Determine the [X, Y] coordinate at the center of the cell enclosing the given text.  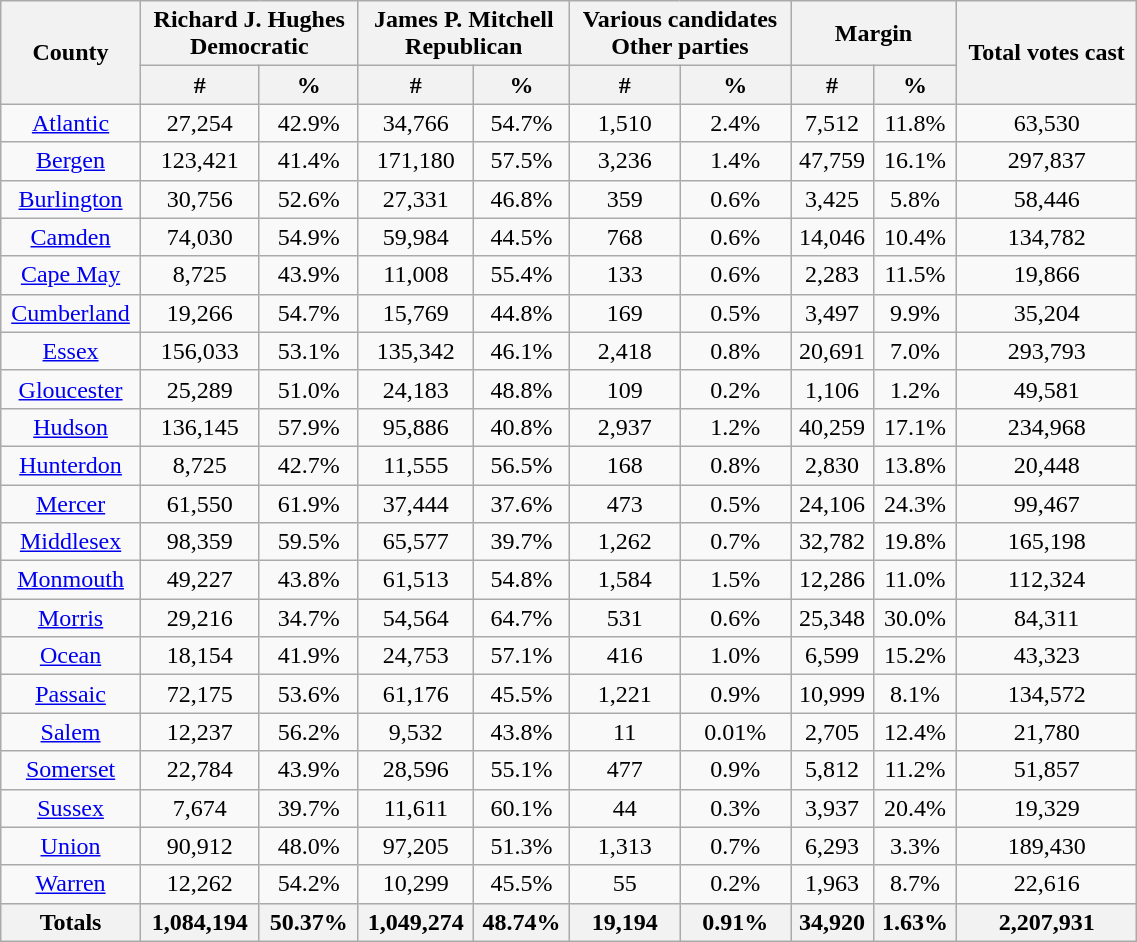
46.1% [521, 351]
135,342 [416, 351]
34,766 [416, 123]
168 [624, 465]
3,497 [832, 313]
165,198 [1046, 542]
11.2% [916, 770]
22,784 [200, 770]
Middlesex [71, 542]
41.9% [308, 656]
Union [71, 846]
19,329 [1046, 808]
25,289 [200, 389]
1,963 [832, 884]
171,180 [416, 161]
477 [624, 770]
42.7% [308, 465]
768 [624, 237]
15.2% [916, 656]
53.1% [308, 351]
43,323 [1046, 656]
189,430 [1046, 846]
Sussex [71, 808]
44.8% [521, 313]
30,756 [200, 199]
Morris [71, 618]
24.3% [916, 503]
54,564 [416, 618]
24,183 [416, 389]
12.4% [916, 732]
Burlington [71, 199]
51.3% [521, 846]
11.8% [916, 123]
2,418 [624, 351]
32,782 [832, 542]
136,145 [200, 427]
64.7% [521, 618]
1,084,194 [200, 922]
2.4% [736, 123]
50.37% [308, 922]
59,984 [416, 237]
Richard J. HughesDemocratic [249, 34]
Essex [71, 351]
Atlantic [71, 123]
8.7% [916, 884]
112,324 [1046, 580]
51.0% [308, 389]
2,830 [832, 465]
1,262 [624, 542]
11,008 [416, 275]
3.3% [916, 846]
97,205 [416, 846]
1,584 [624, 580]
Hudson [71, 427]
1,221 [624, 694]
0.91% [736, 922]
20,691 [832, 351]
65,577 [416, 542]
123,421 [200, 161]
Totals [71, 922]
6,293 [832, 846]
40,259 [832, 427]
16.1% [916, 161]
48.8% [521, 389]
Bergen [71, 161]
56.5% [521, 465]
156,033 [200, 351]
1.63% [916, 922]
2,283 [832, 275]
56.2% [308, 732]
61,550 [200, 503]
134,572 [1046, 694]
19,266 [200, 313]
Cape May [71, 275]
20,448 [1046, 465]
54.2% [308, 884]
297,837 [1046, 161]
11 [624, 732]
47,759 [832, 161]
57.5% [521, 161]
9.9% [916, 313]
41.4% [308, 161]
1,313 [624, 846]
12,286 [832, 580]
34.7% [308, 618]
11,611 [416, 808]
234,968 [1046, 427]
169 [624, 313]
11,555 [416, 465]
49,581 [1046, 389]
Ocean [71, 656]
Hunterdon [71, 465]
Somerset [71, 770]
134,782 [1046, 237]
109 [624, 389]
21,780 [1046, 732]
Camden [71, 237]
25,348 [832, 618]
30.0% [916, 618]
2,207,931 [1046, 922]
84,311 [1046, 618]
Gloucester [71, 389]
27,254 [200, 123]
48.0% [308, 846]
48.74% [521, 922]
Various candidatesOther parties [680, 34]
24,106 [832, 503]
44 [624, 808]
15,769 [416, 313]
12,237 [200, 732]
61,176 [416, 694]
11.5% [916, 275]
293,793 [1046, 351]
10.4% [916, 237]
53.6% [308, 694]
5,812 [832, 770]
61.9% [308, 503]
Salem [71, 732]
7.0% [916, 351]
63,530 [1046, 123]
46.8% [521, 199]
17.1% [916, 427]
3,236 [624, 161]
37.6% [521, 503]
11.0% [916, 580]
55.1% [521, 770]
90,912 [200, 846]
473 [624, 503]
Margin [874, 34]
54.8% [521, 580]
8.1% [916, 694]
Total votes cast [1046, 52]
57.1% [521, 656]
55.4% [521, 275]
22,616 [1046, 884]
58,446 [1046, 199]
1,510 [624, 123]
7,674 [200, 808]
57.9% [308, 427]
44.5% [521, 237]
99,467 [1046, 503]
Passaic [71, 694]
7,512 [832, 123]
County [71, 52]
9,532 [416, 732]
98,359 [200, 542]
42.9% [308, 123]
3,937 [832, 808]
20.4% [916, 808]
133 [624, 275]
27,331 [416, 199]
28,596 [416, 770]
6,599 [832, 656]
13.8% [916, 465]
Warren [71, 884]
51,857 [1046, 770]
2,937 [624, 427]
37,444 [416, 503]
Monmouth [71, 580]
72,175 [200, 694]
10,999 [832, 694]
Mercer [71, 503]
34,920 [832, 922]
1,049,274 [416, 922]
2,705 [832, 732]
24,753 [416, 656]
0.01% [736, 732]
74,030 [200, 237]
10,299 [416, 884]
52.6% [308, 199]
416 [624, 656]
1.0% [736, 656]
5.8% [916, 199]
1,106 [832, 389]
14,046 [832, 237]
3,425 [832, 199]
35,204 [1046, 313]
12,262 [200, 884]
95,886 [416, 427]
61,513 [416, 580]
60.1% [521, 808]
55 [624, 884]
19.8% [916, 542]
0.3% [736, 808]
Cumberland [71, 313]
James P. MitchellRepublican [464, 34]
18,154 [200, 656]
1.4% [736, 161]
40.8% [521, 427]
531 [624, 618]
19,866 [1046, 275]
54.9% [308, 237]
29,216 [200, 618]
1.5% [736, 580]
19,194 [624, 922]
359 [624, 199]
59.5% [308, 542]
49,227 [200, 580]
